Find where the given text appears and provide that cell's center as [x, y] coordinate. 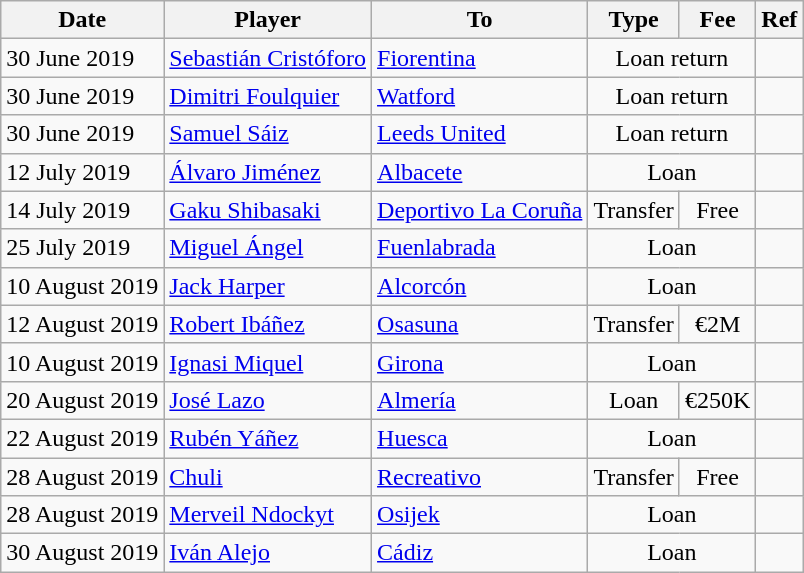
Robert Ibáñez [268, 324]
Leeds United [480, 134]
Dimitri Foulquier [268, 96]
Albacete [480, 172]
Jack Harper [268, 286]
14 July 2019 [82, 210]
To [480, 20]
Date [82, 20]
Fee [717, 20]
12 August 2019 [82, 324]
22 August 2019 [82, 438]
Gaku Shibasaki [268, 210]
Sebastián Cristóforo [268, 58]
Álvaro Jiménez [268, 172]
Osasuna [480, 324]
Player [268, 20]
Watford [480, 96]
30 August 2019 [82, 553]
Deportivo La Coruña [480, 210]
Huesca [480, 438]
Fiorentina [480, 58]
Rubén Yáñez [268, 438]
Osijek [480, 515]
Ref [780, 20]
Almería [480, 400]
Fuenlabrada [480, 248]
Recreativo [480, 477]
Chuli [268, 477]
Alcorcón [480, 286]
Merveil Ndockyt [268, 515]
Type [634, 20]
Samuel Sáiz [268, 134]
25 July 2019 [82, 248]
€250K [717, 400]
Iván Alejo [268, 553]
12 July 2019 [82, 172]
José Lazo [268, 400]
€2M [717, 324]
Girona [480, 362]
Ignasi Miquel [268, 362]
20 August 2019 [82, 400]
Cádiz [480, 553]
Miguel Ángel [268, 248]
